Find where the given text appears and provide that cell's center as [x, y] coordinate. 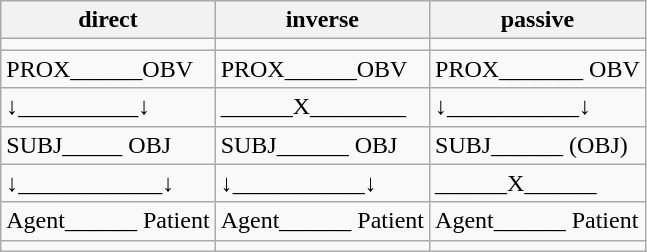
SUBJ______ (OBJ) [538, 145]
PROX_______ OBV [538, 69]
inverse [322, 20]
↓____________↓ [108, 183]
______X________ [322, 107]
SUBJ______ OBJ [322, 145]
direct [108, 20]
passive [538, 20]
SUBJ_____ OBJ [108, 145]
↓__________↓ [108, 107]
______X______ [538, 183]
